Scan for the cell matching the given text and deliver its [X, Y] coordinate at center. 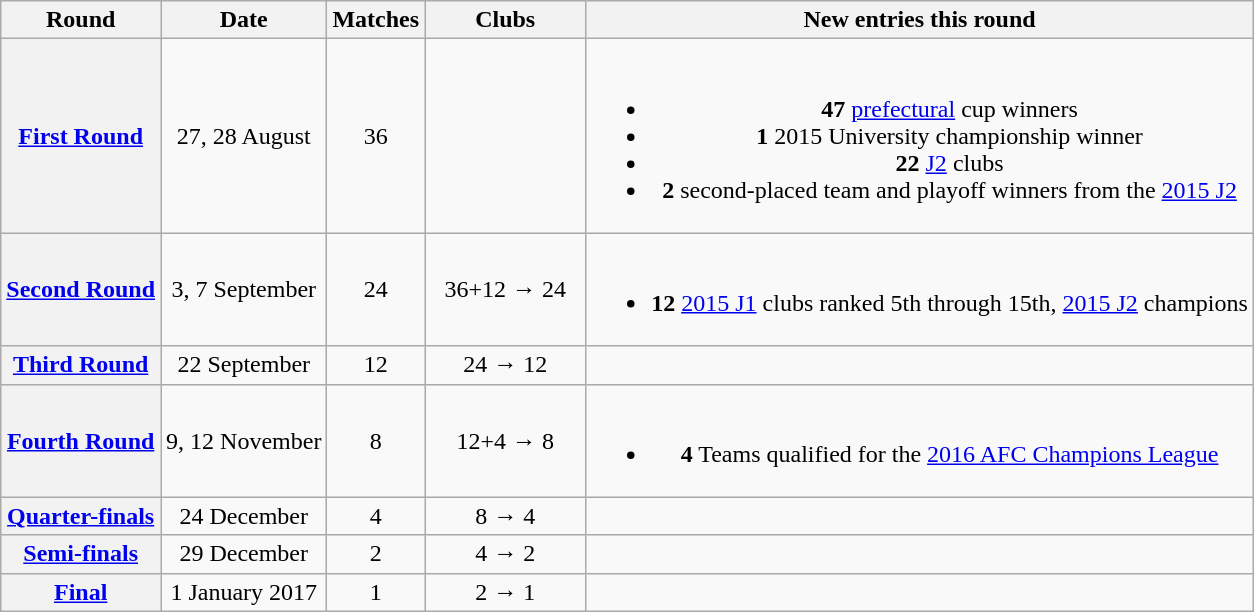
Matches [376, 20]
24 → 12 [506, 365]
27, 28 August [244, 136]
22 September [244, 365]
12+4 → 8 [506, 440]
Date [244, 20]
Second Round [81, 290]
First Round [81, 136]
36 [376, 136]
24 [376, 290]
8 → 4 [506, 516]
4 → 2 [506, 554]
9, 12 November [244, 440]
Quarter-finals [81, 516]
Fourth Round [81, 440]
36+12 → 24 [506, 290]
24 December [244, 516]
4 Teams qualified for the 2016 AFC Champions League [920, 440]
1 January 2017 [244, 592]
Round [81, 20]
47 prefectural cup winners1 2015 University championship winner22 J2 clubs2 second-placed team and playoff winners from the 2015 J2 [920, 136]
29 December [244, 554]
Semi-finals [81, 554]
New entries this round [920, 20]
2 [376, 554]
4 [376, 516]
2 → 1 [506, 592]
12 [376, 365]
Clubs [506, 20]
3, 7 September [244, 290]
Final [81, 592]
8 [376, 440]
Third Round [81, 365]
12 2015 J1 clubs ranked 5th through 15th, 2015 J2 champions [920, 290]
1 [376, 592]
